Return the (X, Y) coordinate for the center point of the cell that contains the specified text.  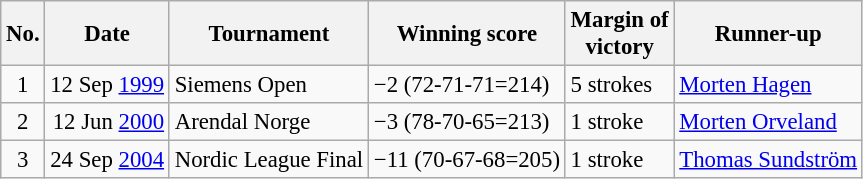
−11 (70-67-68=205) (468, 160)
Tournament (268, 34)
Siemens Open (268, 85)
3 (23, 160)
5 strokes (620, 85)
2 (23, 122)
24 Sep 2004 (107, 160)
12 Jun 2000 (107, 122)
Margin ofvictory (620, 34)
Date (107, 34)
Morten Orveland (768, 122)
Morten Hagen (768, 85)
Runner-up (768, 34)
−2 (72-71-71=214) (468, 85)
1 (23, 85)
Thomas Sundström (768, 160)
Arendal Norge (268, 122)
Nordic League Final (268, 160)
Winning score (468, 34)
−3 (78-70-65=213) (468, 122)
12 Sep 1999 (107, 85)
No. (23, 34)
